Scan for the cell matching the given text and deliver its (X, Y) coordinate at center. 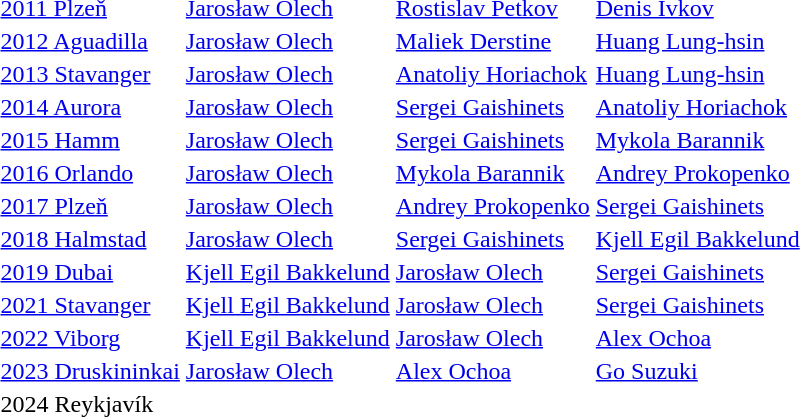
Andrey Prokopenko (492, 206)
Mykola Barannik (492, 173)
Maliek Derstine (492, 41)
Anatoliy Horiachok (492, 74)
Alex Ochoa (492, 371)
